Find where the given text appears and provide that cell's center as (x, y) coordinate. 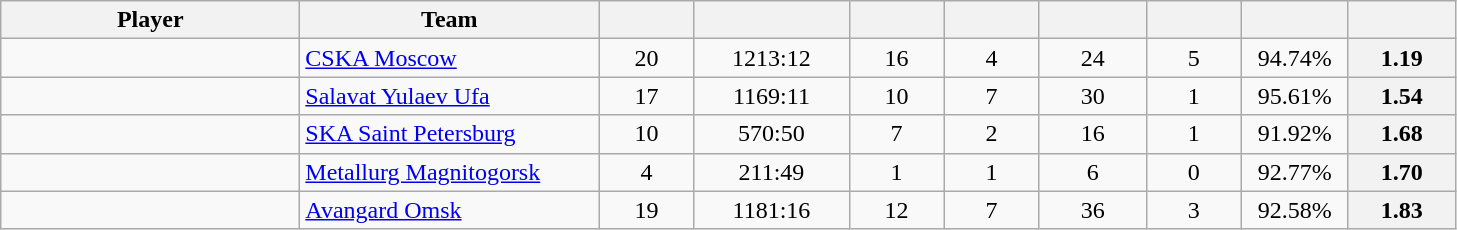
12 (896, 210)
3 (1194, 210)
36 (1092, 210)
CSKA Moscow (450, 58)
Team (450, 20)
1.70 (1402, 172)
Metallurg Magnitogorsk (450, 172)
95.61% (1294, 96)
2 (992, 134)
1181:16 (772, 210)
6 (1092, 172)
17 (646, 96)
Player (150, 20)
211:49 (772, 172)
0 (1194, 172)
5 (1194, 58)
1213:12 (772, 58)
30 (1092, 96)
1.19 (1402, 58)
24 (1092, 58)
92.77% (1294, 172)
570:50 (772, 134)
94.74% (1294, 58)
91.92% (1294, 134)
1.54 (1402, 96)
92.58% (1294, 210)
20 (646, 58)
1.83 (1402, 210)
19 (646, 210)
Salavat Yulaev Ufa (450, 96)
1169:11 (772, 96)
1.68 (1402, 134)
Avangard Omsk (450, 210)
SKA Saint Petersburg (450, 134)
